Capture the cell that displays the provided text and extract its (x, y) central coordinate. 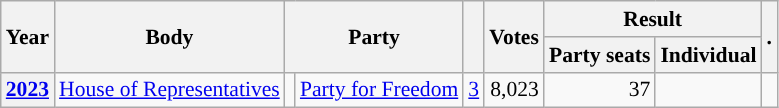
Votes (514, 36)
2023 (28, 90)
Party (374, 36)
Individual (708, 55)
3 (474, 90)
Party seats (600, 55)
37 (600, 90)
Year (28, 36)
. (769, 36)
8,023 (514, 90)
Body (170, 36)
House of Representatives (170, 90)
Result (653, 19)
Party for Freedom (379, 90)
